Output the (X, Y) coordinate of the center of the cell containing the given text.  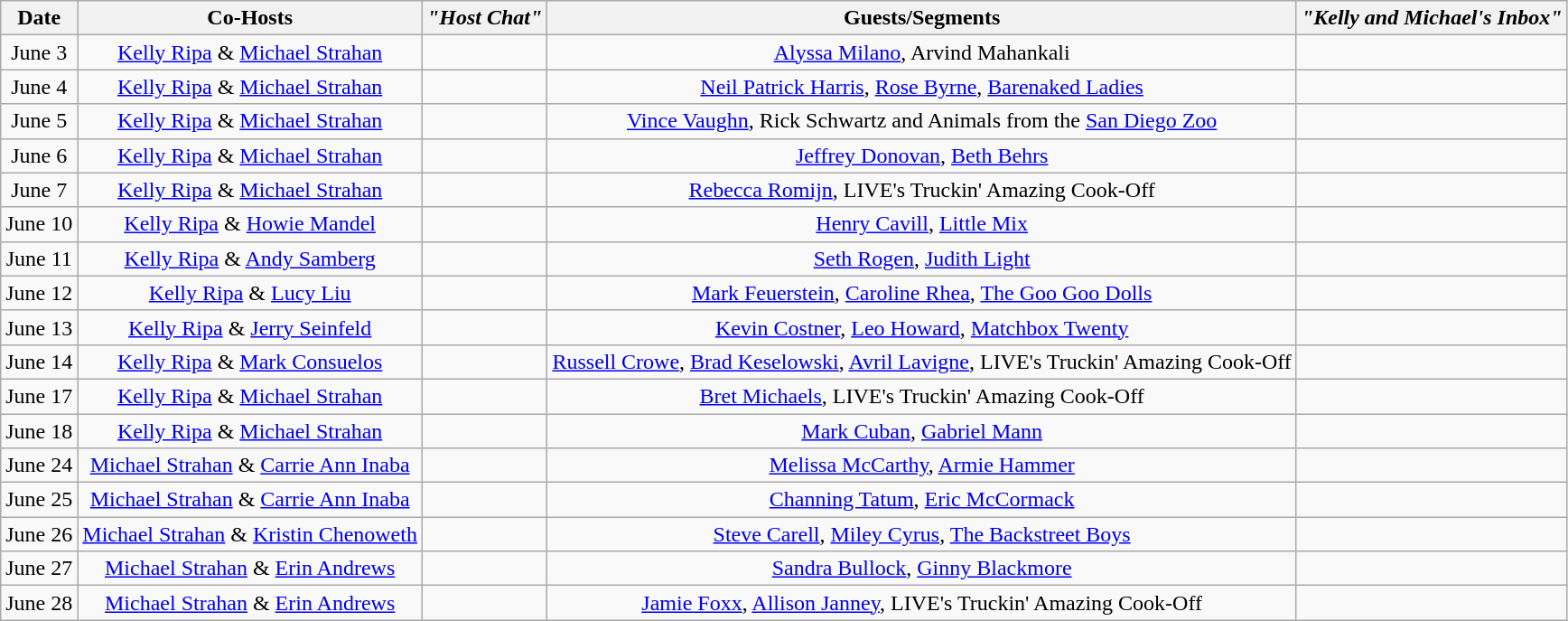
Jamie Foxx, Allison Janney, LIVE's Truckin' Amazing Cook-Off (921, 603)
Date (40, 18)
June 18 (40, 431)
Seth Rogen, Judith Light (921, 259)
Mark Cuban, Gabriel Mann (921, 431)
June 10 (40, 224)
Michael Strahan & Kristin Chenoweth (250, 534)
"Kelly and Michael's Inbox" (1432, 18)
June 6 (40, 155)
Alyssa Milano, Arvind Mahankali (921, 52)
Channing Tatum, Eric McCormack (921, 500)
June 3 (40, 52)
Kevin Costner, Leo Howard, Matchbox Twenty (921, 327)
Kelly Ripa & Andy Samberg (250, 259)
Bret Michaels, LIVE's Truckin' Amazing Cook-Off (921, 396)
Kelly Ripa & Howie Mandel (250, 224)
Henry Cavill, Little Mix (921, 224)
June 13 (40, 327)
June 5 (40, 121)
Kelly Ripa & Mark Consuelos (250, 362)
Jeffrey Donovan, Beth Behrs (921, 155)
Sandra Bullock, Ginny Blackmore (921, 569)
Kelly Ripa & Lucy Liu (250, 293)
Co-Hosts (250, 18)
June 4 (40, 87)
June 24 (40, 466)
June 12 (40, 293)
Steve Carell, Miley Cyrus, The Backstreet Boys (921, 534)
June 25 (40, 500)
June 11 (40, 259)
June 26 (40, 534)
June 17 (40, 396)
Mark Feuerstein, Caroline Rhea, The Goo Goo Dolls (921, 293)
Vince Vaughn, Rick Schwartz and Animals from the San Diego Zoo (921, 121)
Kelly Ripa & Jerry Seinfeld (250, 327)
June 14 (40, 362)
June 7 (40, 190)
June 28 (40, 603)
Neil Patrick Harris, Rose Byrne, Barenaked Ladies (921, 87)
June 27 (40, 569)
"Host Chat" (484, 18)
Russell Crowe, Brad Keselowski, Avril Lavigne, LIVE's Truckin' Amazing Cook-Off (921, 362)
Guests/Segments (921, 18)
Melissa McCarthy, Armie Hammer (921, 466)
Rebecca Romijn, LIVE's Truckin' Amazing Cook-Off (921, 190)
